Determine the (X, Y) coordinate at the center of the cell enclosing the given text.  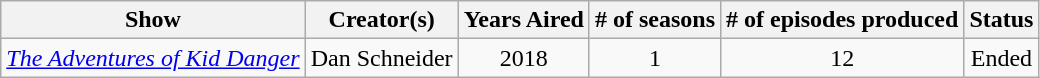
12 (842, 58)
2018 (524, 58)
Dan Schneider (382, 58)
Status (1002, 20)
The Adventures of Kid Danger (153, 58)
1 (654, 58)
Show (153, 20)
Creator(s) (382, 20)
Years Aired (524, 20)
# of episodes produced (842, 20)
# of seasons (654, 20)
Ended (1002, 58)
